Capture the cell that displays the provided text and extract its [x, y] central coordinate. 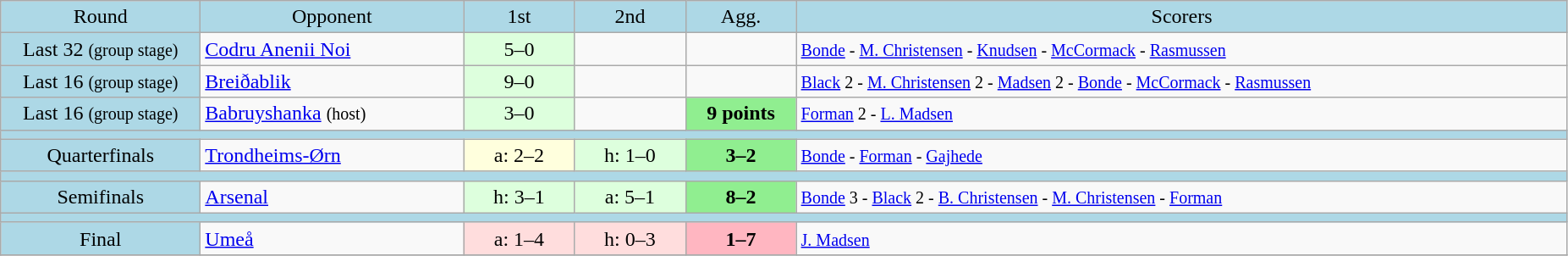
a: 1–4 [520, 238]
Bonde - Forman - Gajhede [1181, 155]
3–2 [741, 155]
Codru Anenii Noi [332, 49]
Semifinals [101, 197]
Round [101, 17]
2nd [630, 17]
9–0 [520, 81]
8–2 [741, 197]
9 points [741, 114]
h: 3–1 [520, 197]
Last 32 (group stage) [101, 49]
h: 0–3 [630, 238]
5–0 [520, 49]
1st [520, 17]
Quarterfinals [101, 155]
Bonde - M. Christensen - Knudsen - McCormack - Rasmussen [1181, 49]
Umeå [332, 238]
Breiðablik [332, 81]
Scorers [1181, 17]
Agg. [741, 17]
Babruyshanka (host) [332, 114]
Final [101, 238]
Arsenal [332, 197]
1–7 [741, 238]
Bonde 3 - Black 2 - B. Christensen - M. Christensen - Forman [1181, 197]
a: 5–1 [630, 197]
J. Madsen [1181, 238]
Black 2 - M. Christensen 2 - Madsen 2 - Bonde - McCormack - Rasmussen [1181, 81]
Forman 2 - L. Madsen [1181, 114]
a: 2–2 [520, 155]
Trondheims-Ørn [332, 155]
3–0 [520, 114]
h: 1–0 [630, 155]
Opponent [332, 17]
